Extract the (X, Y) coordinate from the center of the cell holding the provided text.  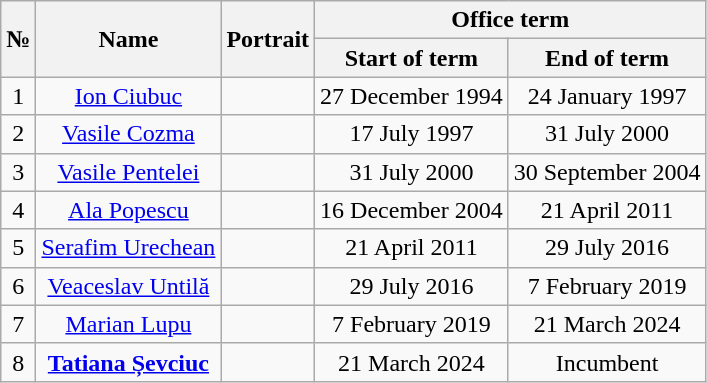
27 December 1994 (412, 96)
17 July 1997 (412, 134)
Incumbent (607, 362)
16 December 2004 (412, 210)
3 (18, 172)
Start of term (412, 58)
Ion Ciubuc (128, 96)
Portrait (268, 39)
№ (18, 39)
7 (18, 324)
Tatiana Șevciuc (128, 362)
4 (18, 210)
Office term (510, 20)
Ala Popescu (128, 210)
1 (18, 96)
Vasile Cozma (128, 134)
2 (18, 134)
Serafim Urechean (128, 248)
Marian Lupu (128, 324)
Vasile Pentelei (128, 172)
8 (18, 362)
End of term (607, 58)
24 January 1997 (607, 96)
6 (18, 286)
Veaceslav Untilă (128, 286)
5 (18, 248)
30 September 2004 (607, 172)
Name (128, 39)
